From the cell containing the given text, extract its center point as [x, y] coordinate. 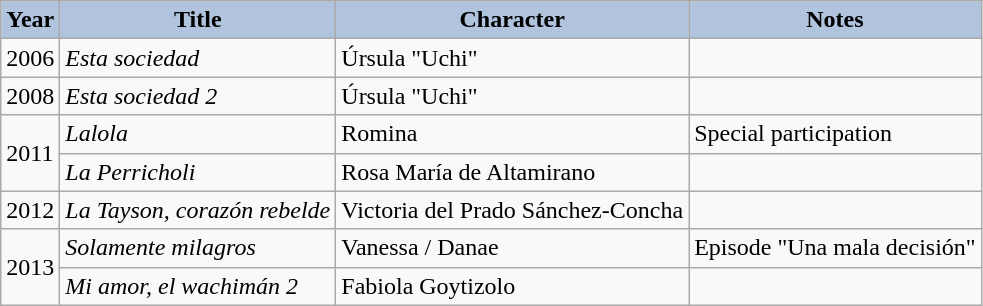
Victoria del Prado Sánchez-Concha [512, 210]
Lalola [198, 134]
Fabiola Goytizolo [512, 286]
2012 [30, 210]
Title [198, 20]
Rosa María de Altamirano [512, 172]
La Perricholi [198, 172]
Mi amor, el wachimán 2 [198, 286]
Year [30, 20]
Esta sociedad 2 [198, 96]
2006 [30, 58]
2011 [30, 153]
Episode "Una mala decisión" [836, 248]
Solamente milagros [198, 248]
2008 [30, 96]
La Tayson, corazón rebelde [198, 210]
Special participation [836, 134]
2013 [30, 267]
Notes [836, 20]
Character [512, 20]
Esta sociedad [198, 58]
Vanessa / Danae [512, 248]
Romina [512, 134]
